Locate the cell with the specified text and output its (X, Y) center coordinate. 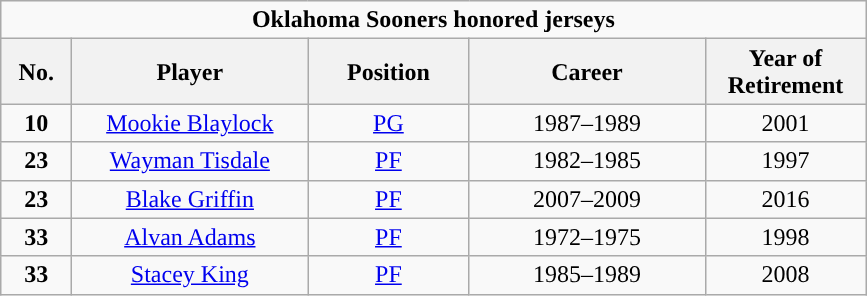
2001 (786, 123)
No. (36, 72)
1985–1989 (587, 275)
Wayman Tisdale (190, 161)
10 (36, 123)
1997 (786, 161)
Oklahoma Sooners honored jerseys (434, 20)
1998 (786, 237)
Mookie Blaylock (190, 123)
PG (388, 123)
2016 (786, 199)
1987–1989 (587, 123)
Year of Retirement (786, 72)
Blake Griffin (190, 199)
Player (190, 72)
Career (587, 72)
1982–1985 (587, 161)
Alvan Adams (190, 237)
2007–2009 (587, 199)
Stacey King (190, 275)
1972–1975 (587, 237)
2008 (786, 275)
Position (388, 72)
